Provide the [X, Y] coordinate of the cell's center where the given text is located.  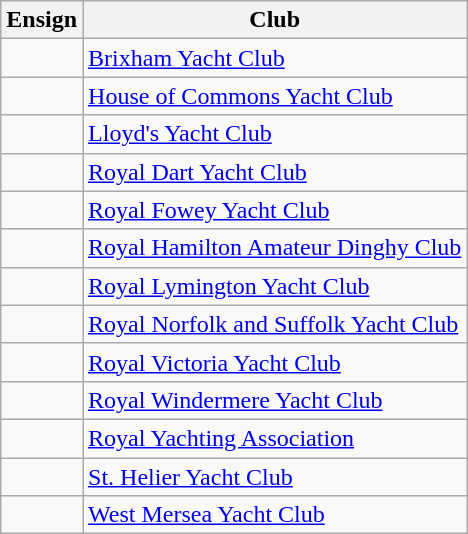
Royal Norfolk and Suffolk Yacht Club [275, 324]
Royal Hamilton Amateur Dinghy Club [275, 248]
Royal Victoria Yacht Club [275, 362]
Club [275, 20]
Royal Yachting Association [275, 438]
Brixham Yacht Club [275, 58]
Royal Lymington Yacht Club [275, 286]
Ensign [42, 20]
West Mersea Yacht Club [275, 515]
House of Commons Yacht Club [275, 96]
Royal Dart Yacht Club [275, 172]
Royal Windermere Yacht Club [275, 400]
Royal Fowey Yacht Club [275, 210]
St. Helier Yacht Club [275, 477]
Lloyd's Yacht Club [275, 134]
